Identify which cell holds the provided text, then report its [x, y] central coordinate. 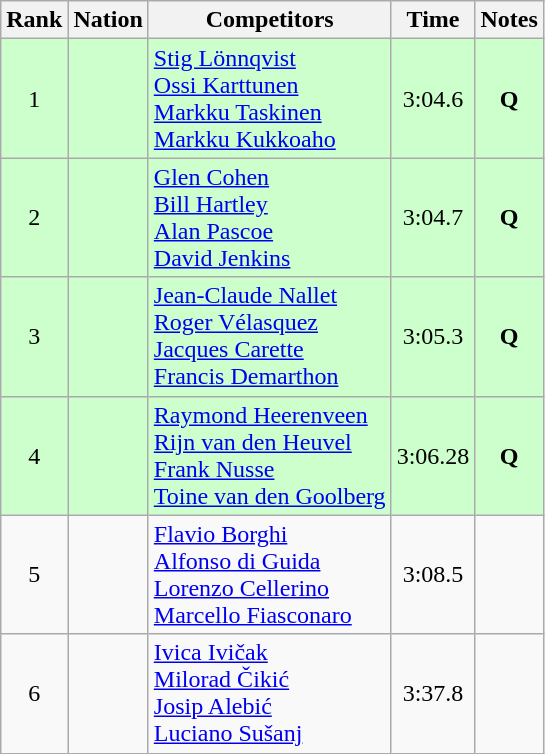
Time [433, 20]
2 [34, 218]
3:05.3 [433, 336]
3:08.5 [433, 574]
Rank [34, 20]
1 [34, 98]
Notes [509, 20]
3:04.6 [433, 98]
Jean-Claude NalletRoger VélasquezJacques CaretteFrancis Demarthon [270, 336]
4 [34, 456]
Raymond HeerenveenRijn van den HeuvelFrank NusseToine van den Goolberg [270, 456]
Nation [108, 20]
3 [34, 336]
Flavio BorghiAlfonso di GuidaLorenzo CellerinoMarcello Fiasconaro [270, 574]
Ivica IvičakMilorad ČikićJosip AlebićLuciano Sušanj [270, 694]
Competitors [270, 20]
Glen CohenBill HartleyAlan PascoeDavid Jenkins [270, 218]
Stig LönnqvistOssi KarttunenMarkku TaskinenMarkku Kukkoaho [270, 98]
3:04.7 [433, 218]
6 [34, 694]
3:37.8 [433, 694]
3:06.28 [433, 456]
5 [34, 574]
